Extract the (x, y) coordinate from the center of the cell holding the provided text.  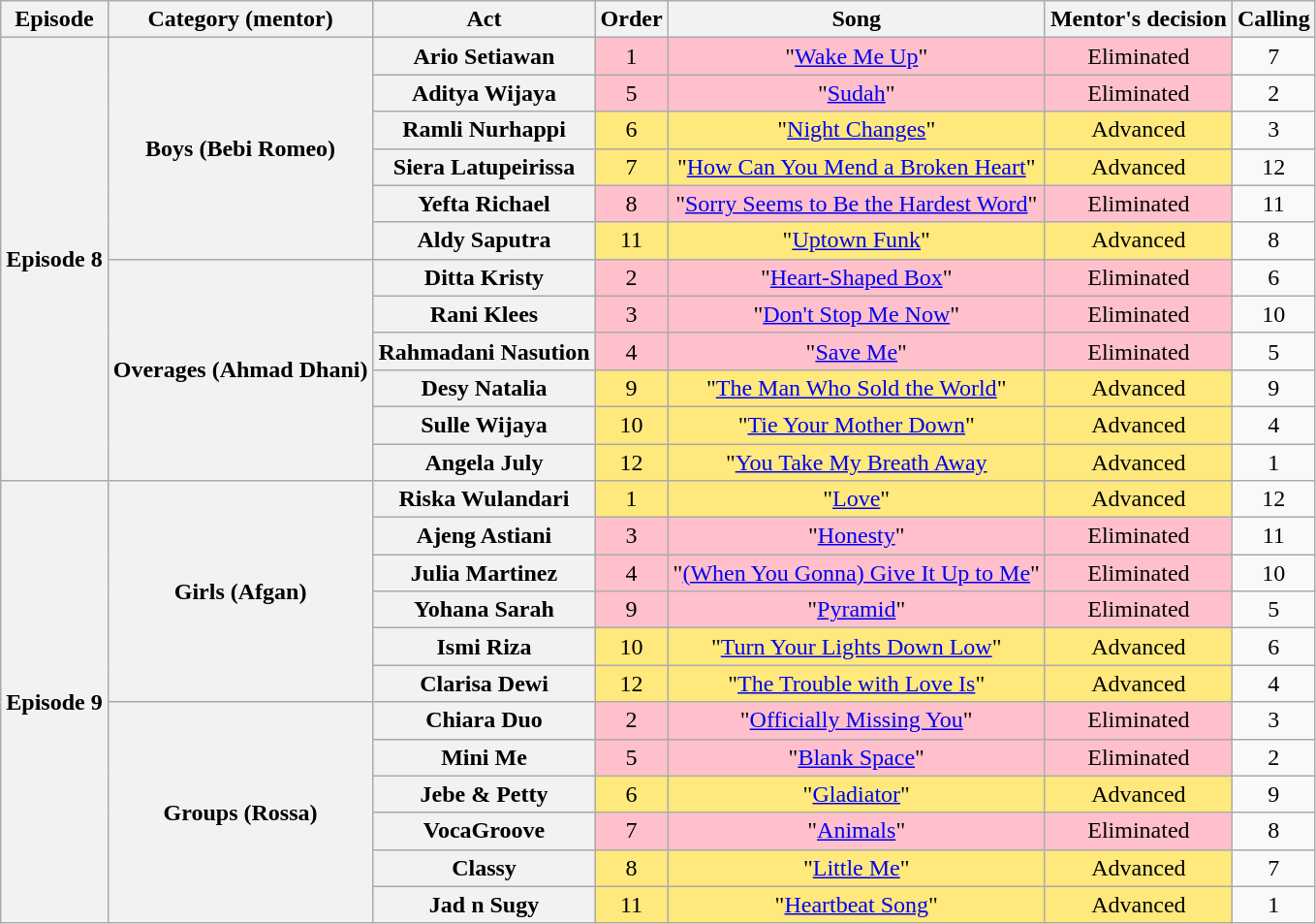
"How Can You Mend a Broken Heart" (857, 167)
"Officially Missing You" (857, 720)
Jebe & Petty (485, 794)
Mentor's decision (1138, 19)
Yohana Sarah (485, 610)
Mini Me (485, 757)
"Heartbeat Song" (857, 905)
Girls (Afgan) (240, 591)
Angela July (485, 462)
Song (857, 19)
Category (mentor) (240, 19)
"Tie Your Mother Down" (857, 425)
"Pyramid" (857, 610)
Aldy Saputra (485, 240)
"Heart-Shaped Box" (857, 277)
Episode (54, 19)
"Turn Your Lights Down Low" (857, 647)
Ismi Riza (485, 647)
"Night Changes" (857, 130)
Aditya Wijaya (485, 93)
"Honesty" (857, 536)
Episode 8 (54, 260)
Ajeng Astiani (485, 536)
Chiara Duo (485, 720)
Rahmadani Nasution (485, 351)
Classy (485, 868)
"Little Me" (857, 868)
"(When You Gonna) Give It Up to Me" (857, 573)
Riska Wulandari (485, 499)
"The Man Who Sold the World" (857, 388)
"Don't Stop Me Now" (857, 314)
Act (485, 19)
Jad n Sugy (485, 905)
"Sorry Seems to Be the Hardest Word" (857, 204)
"Gladiator" (857, 794)
"Love" (857, 499)
"You Take My Breath Away (857, 462)
VocaGroove (485, 831)
Boys (Bebi Romeo) (240, 148)
Yefta Richael (485, 204)
Ditta Kristy (485, 277)
Episode 9 (54, 702)
Siera Latupeirissa (485, 167)
"Save Me" (857, 351)
"Sudah" (857, 93)
Julia Martinez (485, 573)
Desy Natalia (485, 388)
"Blank Space" (857, 757)
Sulle Wijaya (485, 425)
Clarisa Dewi (485, 684)
Rani Klees (485, 314)
Ario Setiawan (485, 56)
Overages (Ahmad Dhani) (240, 369)
"Animals" (857, 831)
Ramli Nurhappi (485, 130)
Order (632, 19)
"Wake Me Up" (857, 56)
Calling (1273, 19)
Groups (Rossa) (240, 812)
"Uptown Funk" (857, 240)
"The Trouble with Love Is" (857, 684)
